Search for the cell housing the specified text and yield its [x, y] center coordinate. 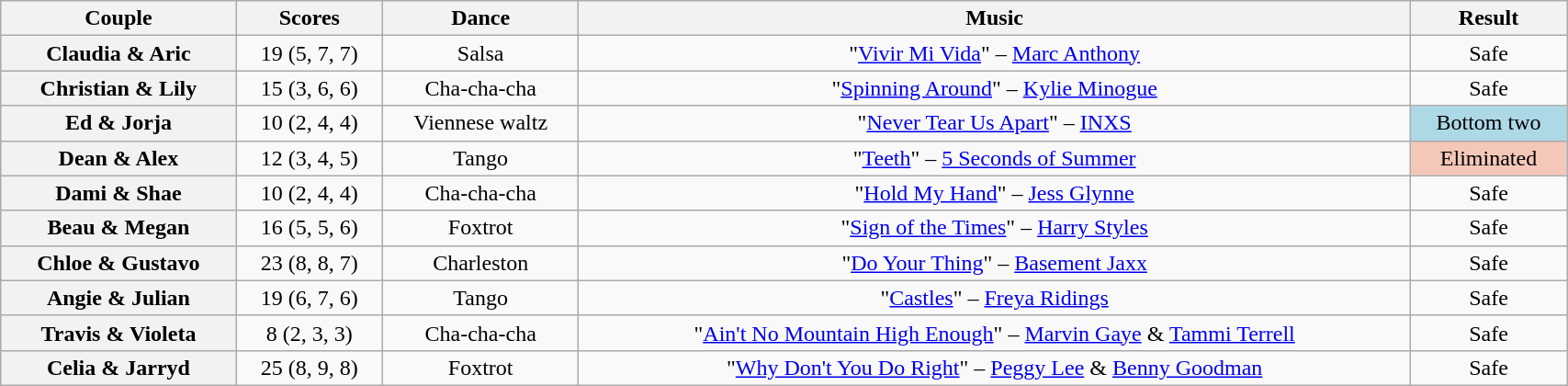
"Hold My Hand" – Jess Glynne [994, 193]
Charleston [479, 263]
"Ain't No Mountain High Enough" – Marvin Gaye & Tammi Terrell [994, 333]
"Sign of the Times" – Harry Styles [994, 228]
Dean & Alex [118, 158]
25 (8, 9, 8) [309, 368]
Claudia & Aric [118, 53]
"Spinning Around" – Kylie Minogue [994, 88]
"Never Tear Us Apart" – INXS [994, 123]
Ed & Jorja [118, 123]
Travis & Violeta [118, 333]
"Do Your Thing" – Basement Jaxx [994, 263]
"Vivir Mi Vida" – Marc Anthony [994, 53]
Result [1488, 18]
19 (5, 7, 7) [309, 53]
Salsa [479, 53]
Chloe & Gustavo [118, 263]
Eliminated [1488, 158]
Dami & Shae [118, 193]
"Why Don't You Do Right" – Peggy Lee & Benny Goodman [994, 368]
Dance [479, 18]
Viennese waltz [479, 123]
12 (3, 4, 5) [309, 158]
19 (6, 7, 6) [309, 298]
"Castles" – Freya Ridings [994, 298]
Beau & Megan [118, 228]
"Teeth" – 5 Seconds of Summer [994, 158]
Music [994, 18]
16 (5, 5, 6) [309, 228]
Angie & Julian [118, 298]
23 (8, 8, 7) [309, 263]
Bottom two [1488, 123]
Scores [309, 18]
Couple [118, 18]
Christian & Lily [118, 88]
8 (2, 3, 3) [309, 333]
Celia & Jarryd [118, 368]
15 (3, 6, 6) [309, 88]
